Search for the cell housing the specified text and yield its (x, y) center coordinate. 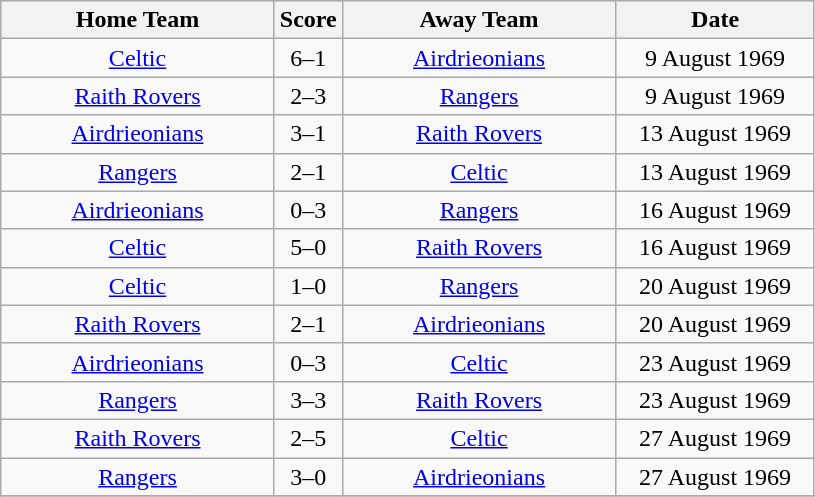
3–1 (308, 134)
6–1 (308, 58)
3–3 (308, 400)
2–5 (308, 438)
Score (308, 20)
2–3 (308, 96)
1–0 (308, 286)
5–0 (308, 248)
Home Team (138, 20)
3–0 (308, 477)
Away Team (479, 20)
Date (716, 20)
